Find where the given text appears and provide that cell's center as [X, Y] coordinate. 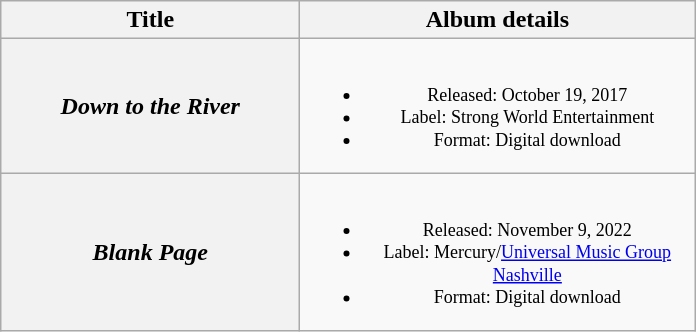
Blank Page [150, 252]
Title [150, 20]
Down to the River [150, 106]
Released: November 9, 2022Label: Mercury/Universal Music Group NashvilleFormat: Digital download [498, 252]
Album details [498, 20]
Released: October 19, 2017Label: Strong World EntertainmentFormat: Digital download [498, 106]
